Scan for the cell matching the given text and deliver its [X, Y] coordinate at center. 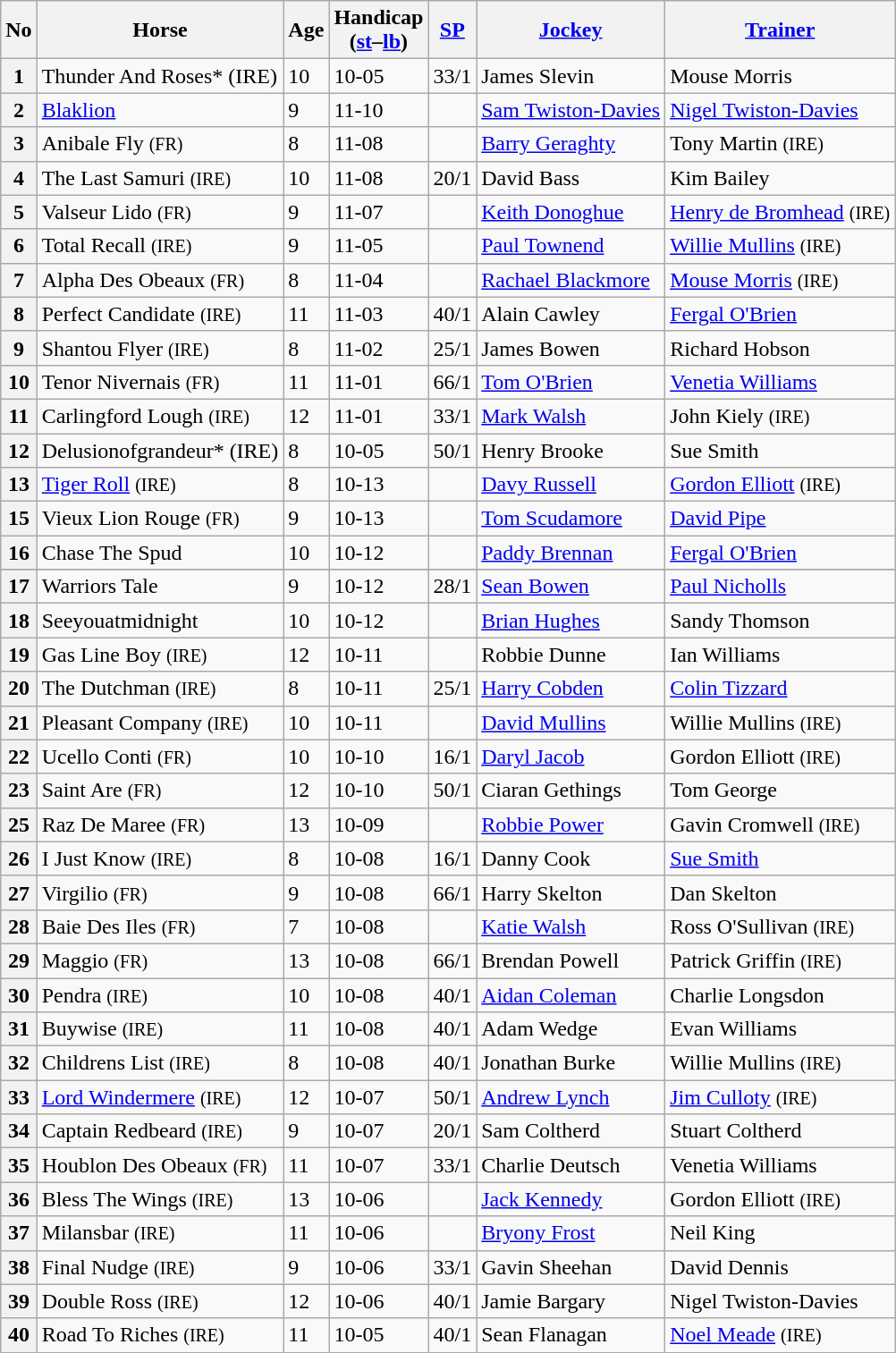
The Dutchman (IRE) [160, 689]
Barry Geraghty [571, 144]
Brendan Powell [571, 960]
3 [19, 144]
Buywise (IRE) [160, 1029]
Sean Flanagan [571, 1335]
34 [19, 1131]
David Pipe [780, 519]
31 [19, 1029]
Sam Twiston-Davies [571, 110]
36 [19, 1199]
Chase The Spud [160, 553]
Alain Cawley [571, 314]
32 [19, 1063]
2 [19, 110]
17 [19, 587]
Henry de Bromhead (IRE) [780, 212]
Thunder And Roses* (IRE) [160, 76]
Age [306, 30]
Saint Are (FR) [160, 791]
Shantou Flyer (IRE) [160, 348]
Danny Cook [571, 858]
28 [19, 926]
Maggio (FR) [160, 960]
39 [19, 1301]
6 [19, 246]
Noel Meade (IRE) [780, 1335]
Trainer [780, 30]
Katie Walsh [571, 926]
Tom Scudamore [571, 519]
35 [19, 1165]
Charlie Deutsch [571, 1165]
Rachael Blackmore [571, 280]
Sandy Thomson [780, 621]
Evan Williams [780, 1029]
Jonathan Burke [571, 1063]
40 [19, 1335]
Jockey [571, 30]
Harry Skelton [571, 892]
Ian Williams [780, 655]
Tom O'Brien [571, 382]
Jack Kennedy [571, 1199]
21 [19, 723]
Blaklion [160, 110]
Tom George [780, 791]
Ross O'Sullivan (IRE) [780, 926]
Seeyouatmidnight [160, 621]
Bryony Frost [571, 1233]
Andrew Lynch [571, 1097]
Jamie Bargary [571, 1301]
Mouse Morris [780, 76]
Road To Riches (IRE) [160, 1335]
Tony Martin (IRE) [780, 144]
Handicap(st–lb) [379, 30]
Daryl Jacob [571, 757]
37 [19, 1233]
4 [19, 178]
1 [19, 76]
5 [19, 212]
11-02 [379, 348]
20 [19, 689]
David Mullins [571, 723]
Kim Bailey [780, 178]
Keith Donoghue [571, 212]
11-03 [379, 314]
Robbie Power [571, 824]
Davy Russell [571, 485]
22 [19, 757]
Carlingford Lough (IRE) [160, 416]
Mark Walsh [571, 416]
18 [19, 621]
Sean Bowen [571, 587]
John Kiely (IRE) [780, 416]
The Last Samuri (IRE) [160, 178]
Gas Line Boy (IRE) [160, 655]
Paul Townend [571, 246]
Harry Cobden [571, 689]
Stuart Coltherd [780, 1131]
26 [19, 858]
Milansbar (IRE) [160, 1233]
11-04 [379, 280]
Delusionofgrandeur* (IRE) [160, 450]
Colin Tizzard [780, 689]
David Bass [571, 178]
Anibale Fly (FR) [160, 144]
Lord Windermere (IRE) [160, 1097]
Valseur Lido (FR) [160, 212]
16 [19, 553]
Bless The Wings (IRE) [160, 1199]
25 [19, 824]
Perfect Candidate (IRE) [160, 314]
Horse [160, 30]
Total Recall (IRE) [160, 246]
Baie Des Iles (FR) [160, 926]
Dan Skelton [780, 892]
Patrick Griffin (IRE) [780, 960]
Charlie Longsdon [780, 995]
Double Ross (IRE) [160, 1301]
Paddy Brennan [571, 553]
23 [19, 791]
Pleasant Company (IRE) [160, 723]
Paul Nicholls [780, 587]
33 [19, 1097]
Pendra (IRE) [160, 995]
11-05 [379, 246]
Brian Hughes [571, 621]
David Dennis [780, 1267]
38 [19, 1267]
30 [19, 995]
15 [19, 519]
11-10 [379, 110]
James Bowen [571, 348]
29 [19, 960]
Childrens List (IRE) [160, 1063]
Neil King [780, 1233]
No [19, 30]
Final Nudge (IRE) [160, 1267]
10-09 [379, 824]
Virgilio (FR) [160, 892]
28/1 [452, 587]
I Just Know (IRE) [160, 858]
Ucello Conti (FR) [160, 757]
Houblon Des Obeaux (FR) [160, 1165]
Adam Wedge [571, 1029]
Mouse Morris (IRE) [780, 280]
Aidan Coleman [571, 995]
Vieux Lion Rouge (FR) [160, 519]
19 [19, 655]
Captain Redbeard (IRE) [160, 1131]
Alpha Des Obeaux (FR) [160, 280]
Ciaran Gethings [571, 791]
Gavin Sheehan [571, 1267]
Sam Coltherd [571, 1131]
Raz De Maree (FR) [160, 824]
Warriors Tale [160, 587]
Tiger Roll (IRE) [160, 485]
Henry Brooke [571, 450]
Robbie Dunne [571, 655]
SP [452, 30]
Gavin Cromwell (IRE) [780, 824]
Richard Hobson [780, 348]
Jim Culloty (IRE) [780, 1097]
27 [19, 892]
James Slevin [571, 76]
11-07 [379, 212]
Tenor Nivernais (FR) [160, 382]
